Locate the cell with the specified text and output its (x, y) center coordinate. 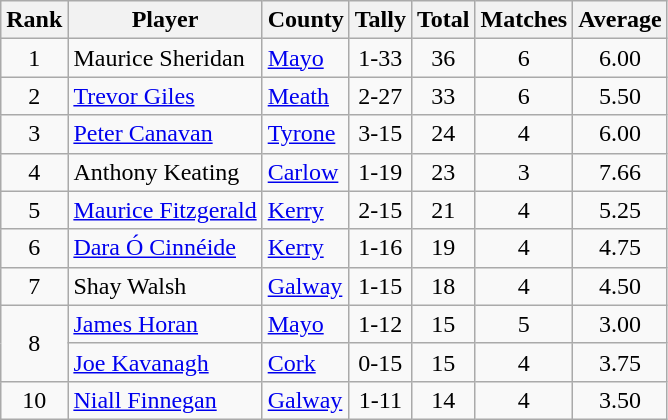
Maurice Fitzgerald (165, 210)
4.75 (620, 248)
3-15 (380, 134)
3.50 (620, 400)
Meath (306, 96)
5.25 (620, 210)
4.50 (620, 286)
Rank (34, 20)
1-19 (380, 172)
Tyrone (306, 134)
21 (443, 210)
1-11 (380, 400)
Niall Finnegan (165, 400)
Cork (306, 362)
0-15 (380, 362)
Joe Kavanagh (165, 362)
10 (34, 400)
14 (443, 400)
County (306, 20)
Carlow (306, 172)
James Horan (165, 324)
Peter Canavan (165, 134)
Dara Ó Cinnéide (165, 248)
1-15 (380, 286)
1-12 (380, 324)
Maurice Sheridan (165, 58)
2-27 (380, 96)
3.75 (620, 362)
7.66 (620, 172)
2-15 (380, 210)
5.50 (620, 96)
Total (443, 20)
Anthony Keating (165, 172)
33 (443, 96)
8 (34, 343)
Shay Walsh (165, 286)
36 (443, 58)
18 (443, 286)
7 (34, 286)
1 (34, 58)
23 (443, 172)
24 (443, 134)
Matches (524, 20)
19 (443, 248)
Player (165, 20)
Trevor Giles (165, 96)
2 (34, 96)
Average (620, 20)
Tally (380, 20)
3.00 (620, 324)
1-33 (380, 58)
1-16 (380, 248)
